From the cell containing the given text, extract its center point as [X, Y] coordinate. 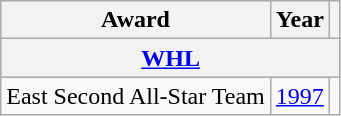
Year [300, 20]
East Second All-Star Team [136, 96]
Award [136, 20]
1997 [300, 96]
WHL [171, 58]
